Capture the cell that displays the provided text and extract its [x, y] central coordinate. 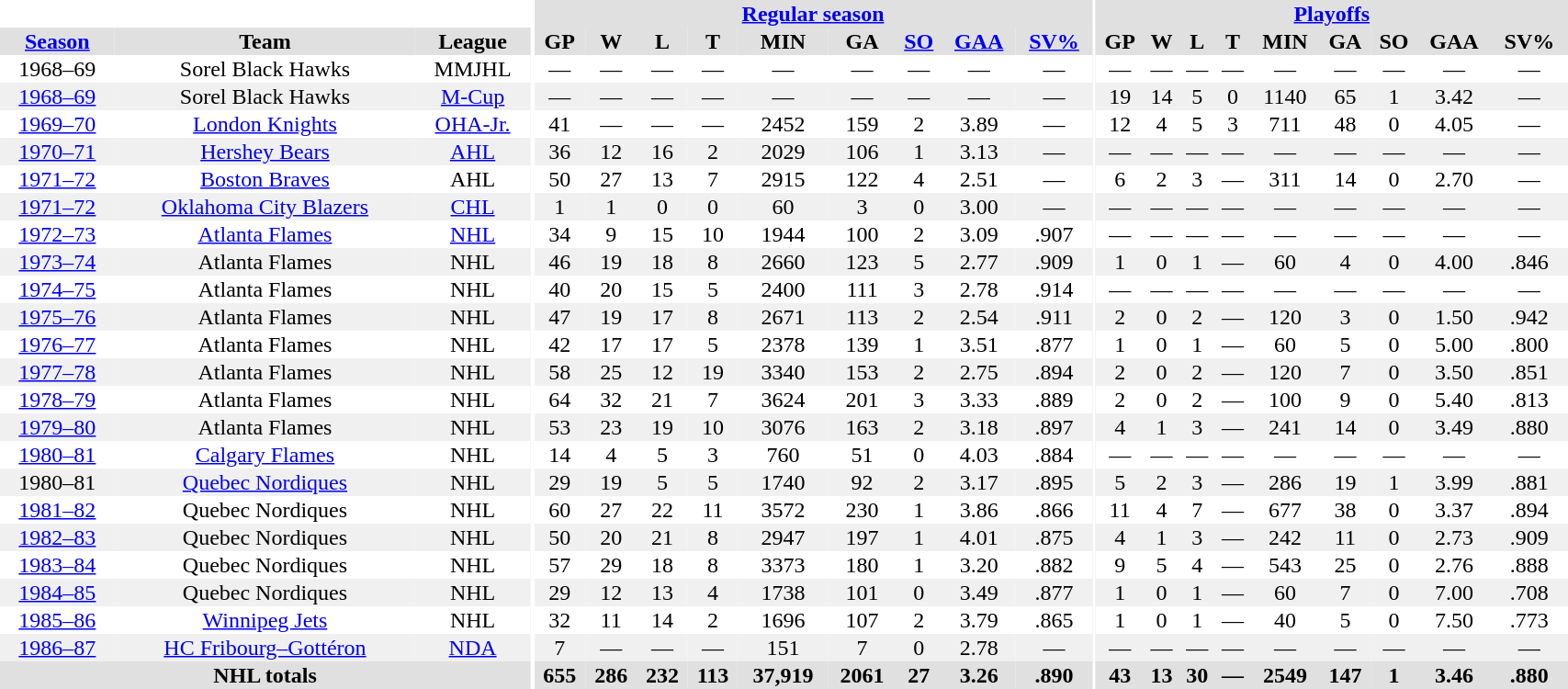
2671 [783, 317]
London Knights [265, 124]
1976–77 [57, 344]
3.00 [979, 207]
655 [559, 675]
3373 [783, 565]
2061 [862, 675]
1740 [783, 482]
7.50 [1455, 620]
2.73 [1455, 537]
.875 [1055, 537]
2.51 [979, 179]
.773 [1529, 620]
3.99 [1455, 482]
92 [862, 482]
.889 [1055, 400]
2660 [783, 262]
3076 [783, 427]
38 [1345, 510]
4.03 [979, 455]
.866 [1055, 510]
1944 [783, 234]
.708 [1529, 593]
760 [783, 455]
1696 [783, 620]
30 [1198, 675]
65 [1345, 96]
3.13 [979, 152]
.846 [1529, 262]
57 [559, 565]
.911 [1055, 317]
7.00 [1455, 593]
16 [662, 152]
Boston Braves [265, 179]
3340 [783, 372]
3.50 [1455, 372]
3.17 [979, 482]
1982–83 [57, 537]
3.51 [979, 344]
3572 [783, 510]
43 [1120, 675]
1985–86 [57, 620]
64 [559, 400]
.897 [1055, 427]
HC Fribourg–Gottéron [265, 648]
CHL [472, 207]
42 [559, 344]
711 [1284, 124]
5.00 [1455, 344]
1970–71 [57, 152]
111 [862, 289]
23 [611, 427]
159 [862, 124]
1981–82 [57, 510]
4.05 [1455, 124]
.895 [1055, 482]
Team [265, 41]
MMJHL [472, 69]
153 [862, 372]
53 [559, 427]
3.37 [1455, 510]
122 [862, 179]
5.40 [1455, 400]
41 [559, 124]
.890 [1055, 675]
2.54 [979, 317]
1.50 [1455, 317]
Oklahoma City Blazers [265, 207]
Season [57, 41]
147 [1345, 675]
.851 [1529, 372]
1977–78 [57, 372]
.882 [1055, 565]
36 [559, 152]
677 [1284, 510]
4.01 [979, 537]
151 [783, 648]
139 [862, 344]
1979–80 [57, 427]
1969–70 [57, 124]
.865 [1055, 620]
3.79 [979, 620]
2.77 [979, 262]
107 [862, 620]
197 [862, 537]
242 [1284, 537]
6 [1120, 179]
4.00 [1455, 262]
2915 [783, 179]
Winnipeg Jets [265, 620]
311 [1284, 179]
1978–79 [57, 400]
180 [862, 565]
M-Cup [472, 96]
2029 [783, 152]
1972–73 [57, 234]
58 [559, 372]
3.18 [979, 427]
48 [1345, 124]
2400 [783, 289]
2452 [783, 124]
NHL totals [265, 675]
2378 [783, 344]
League [472, 41]
22 [662, 510]
201 [862, 400]
34 [559, 234]
2947 [783, 537]
NDA [472, 648]
3.09 [979, 234]
106 [862, 152]
.884 [1055, 455]
3.26 [979, 675]
1974–75 [57, 289]
241 [1284, 427]
2549 [1284, 675]
2.75 [979, 372]
3.42 [1455, 96]
232 [662, 675]
51 [862, 455]
1738 [783, 593]
3.20 [979, 565]
.914 [1055, 289]
46 [559, 262]
.800 [1529, 344]
230 [862, 510]
47 [559, 317]
3624 [783, 400]
Playoffs [1332, 14]
543 [1284, 565]
Calgary Flames [265, 455]
2.70 [1455, 179]
101 [862, 593]
.942 [1529, 317]
3.33 [979, 400]
2.76 [1455, 565]
Regular season [813, 14]
1983–84 [57, 565]
1984–85 [57, 593]
Hershey Bears [265, 152]
1986–87 [57, 648]
.813 [1529, 400]
123 [862, 262]
.881 [1529, 482]
3.86 [979, 510]
37,919 [783, 675]
1975–76 [57, 317]
3.89 [979, 124]
OHA-Jr. [472, 124]
.888 [1529, 565]
3.46 [1455, 675]
163 [862, 427]
.907 [1055, 234]
1973–74 [57, 262]
1140 [1284, 96]
